Output the (X, Y) coordinate of the center of the cell containing the given text.  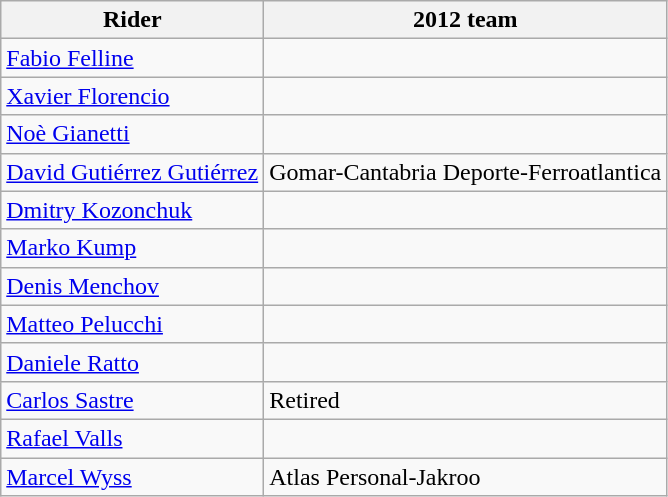
Rider (132, 20)
David Gutiérrez Gutiérrez (132, 172)
Daniele Ratto (132, 362)
Noè Gianetti (132, 134)
Retired (466, 400)
Rafael Valls (132, 438)
Xavier Florencio (132, 96)
Marcel Wyss (132, 477)
Dmitry Kozonchuk (132, 210)
Fabio Felline (132, 58)
Matteo Pelucchi (132, 324)
Denis Menchov (132, 286)
Atlas Personal-Jakroo (466, 477)
Gomar-Cantabria Deporte-Ferroatlantica (466, 172)
2012 team (466, 20)
Carlos Sastre (132, 400)
Marko Kump (132, 248)
